Pinpoint the cell where the given text exists, returning its (X, Y) midpoint coordinate. 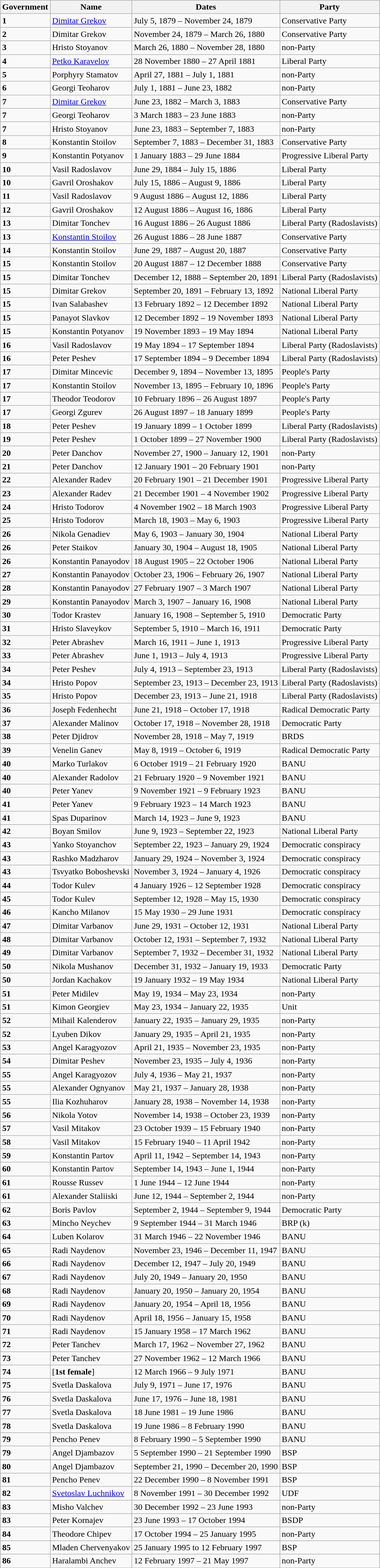
4 (25, 61)
3 (25, 48)
Peter Staikov (91, 547)
33 (25, 656)
October 12, 1931 – September 7, 1932 (206, 939)
35 (25, 696)
June 23, 1882 – March 3, 1883 (206, 102)
Nikola Yotov (91, 1115)
Georgi Zgurev (91, 413)
Boris Pavlov (91, 1209)
September 2, 1944 – September 9, 1944 (206, 1209)
25 (25, 520)
26 August 1897 – 18 January 1899 (206, 413)
19 January 1899 – 1 October 1899 (206, 426)
June 21, 1918 – October 17, 1918 (206, 710)
June 29, 1931 – October 12, 1931 (206, 926)
April 27, 1881 – July 1, 1881 (206, 75)
May 21, 1937 – January 28, 1938 (206, 1088)
74 (25, 1372)
24 (25, 507)
71 (25, 1331)
Alexander Staliiski (91, 1196)
October 23, 1906 – February 26, 1907 (206, 574)
Party (330, 7)
Ivan Salabashev (91, 304)
November 23, 1935 – July 4, 1936 (206, 1061)
8 February 1990 – 5 September 1990 (206, 1439)
BSDP (330, 1520)
Venelin Ganev (91, 750)
Government (25, 7)
17 September 1894 – 9 December 1894 (206, 358)
Peter Djidrov (91, 737)
June 1, 1913 – July 4, 1913 (206, 656)
29 (25, 602)
73 (25, 1358)
12 (25, 210)
76 (25, 1399)
4 November 1902 – 18 March 1903 (206, 507)
September 7, 1883 – December 31, 1883 (206, 142)
18 August 1905 – 22 October 1906 (206, 561)
66 (25, 1264)
Joseph Fedenhecht (91, 710)
July 9, 1971 – June 17, 1976 (206, 1385)
25 January 1995 to 12 February 1997 (206, 1547)
20 (25, 453)
81 (25, 1480)
Haralambi Anchev (91, 1561)
1 June 1944 – 12 June 1944 (206, 1182)
UDF (330, 1493)
July 20, 1949 – January 20, 1950 (206, 1277)
12 March 1966 – 9 July 1971 (206, 1372)
63 (25, 1223)
Panayot Slavkov (91, 318)
64 (25, 1236)
Mladen Chervenyakov (91, 1547)
December 9, 1894 – November 13, 1895 (206, 372)
January 29, 1924 – November 3, 1924 (206, 858)
42 (25, 831)
18 June 1981 – 19 June 1986 (206, 1412)
April 11, 1942 – September 14, 1943 (206, 1155)
September 12, 1928 – May 15, 1930 (206, 899)
11 (25, 196)
82 (25, 1493)
September 14, 1943 – June 1, 1944 (206, 1169)
Nikola Genadiev (91, 534)
Alexander Radolov (91, 777)
39 (25, 750)
September 22, 1923 – January 29, 1924 (206, 845)
Dates (206, 7)
June 9, 1923 – September 22, 1923 (206, 831)
14 (25, 250)
Yanko Stoyanchov (91, 845)
Dimitar Mincevic (91, 372)
22 December 1990 – 8 November 1991 (206, 1480)
30 (25, 615)
April 18, 1956 – January 15, 1958 (206, 1318)
59 (25, 1155)
July 4, 1936 – May 21, 1937 (206, 1075)
May 8, 1919 – October 6, 1919 (206, 750)
March 14, 1923 – June 9, 1923 (206, 818)
Lyuben Dikov (91, 1034)
Dimitar Peshev (91, 1061)
67 (25, 1277)
17 October 1994 – 25 January 1995 (206, 1534)
September 21, 1990 – December 20, 1990 (206, 1466)
Nikola Mushanov (91, 966)
37 (25, 723)
23 (25, 493)
9 February 1923 – 14 March 1923 (206, 804)
Ilia Kozhuharov (91, 1102)
2 (25, 34)
May 6, 1903 – January 30, 1904 (206, 534)
78 (25, 1426)
84 (25, 1534)
12 December 1892 – 19 November 1893 (206, 318)
68 (25, 1291)
46 (25, 912)
72 (25, 1345)
Luben Kolarov (91, 1236)
80 (25, 1466)
Kancho Milanov (91, 912)
19 November 1893 – 19 May 1894 (206, 331)
Alexander Ognyanov (91, 1088)
48 (25, 939)
November 24, 1879 – March 26, 1880 (206, 34)
27 November 1962 – 12 March 1966 (206, 1358)
8 (25, 142)
44 (25, 885)
15 February 1940 – 11 April 1942 (206, 1142)
77 (25, 1412)
July 15, 1886 – August 9, 1886 (206, 183)
Porphyry Stamatov (91, 75)
57 (25, 1129)
January 28, 1938 – November 14, 1938 (206, 1102)
January 30, 1904 – August 18, 1905 (206, 547)
21 February 1920 – 9 November 1921 (206, 777)
BRDS (330, 737)
26 August 1886 – 28 June 1887 (206, 237)
56 (25, 1115)
10 February 1896 – 26 August 1897 (206, 399)
49 (25, 953)
Rashko Madzharov (91, 858)
70 (25, 1318)
June 29, 1887 – August 20, 1887 (206, 250)
June 29, 1884 – July 15, 1886 (206, 169)
5 (25, 75)
November 28, 1918 – May 7, 1919 (206, 737)
September 5, 1910 – March 16, 1911 (206, 629)
21 (25, 466)
86 (25, 1561)
9 November 1921 – 9 February 1923 (206, 791)
Alexander Malinov (91, 723)
45 (25, 899)
6 October 1919 – 21 February 1920 (206, 764)
9 (25, 155)
9 September 1944 – 31 March 1946 (206, 1223)
December 12, 1947 – July 20, 1949 (206, 1264)
31 (25, 629)
47 (25, 926)
June 12, 1944 – September 2, 1944 (206, 1196)
19 May 1894 – 17 September 1894 (206, 345)
Peter Midilev (91, 993)
38 (25, 737)
Tsvyatko Boboshevski (91, 872)
21 December 1901 – 4 November 1902 (206, 493)
65 (25, 1250)
5 September 1990 – 21 September 1990 (206, 1453)
April 21, 1935 – November 23, 1935 (206, 1048)
31 March 1946 – 22 November 1946 (206, 1236)
June 23, 1883 – September 7, 1883 (206, 129)
November 23, 1946 – December 11, 1947 (206, 1250)
Mihail Kalenderov (91, 1020)
20 February 1901 – 21 December 1901 (206, 480)
8 November 1991 – 30 December 1992 (206, 1493)
December 12, 1888 – September 20, 1891 (206, 277)
Spas Duparinov (91, 818)
July 5, 1879 – November 24, 1879 (206, 21)
23 June 1993 – 17 October 1994 (206, 1520)
54 (25, 1061)
Svetoslav Luchnikov (91, 1493)
15 January 1958 – 17 March 1962 (206, 1331)
28 November 1880 – 27 April 1881 (206, 61)
[1st female] (91, 1372)
BRP (k) (330, 1223)
Mincho Neychev (91, 1223)
January 29, 1935 – April 21, 1935 (206, 1034)
Peter Kornajev (91, 1520)
4 January 1926 – 12 September 1928 (206, 885)
May 19, 1934 – May 23, 1934 (206, 993)
November 13, 1895 – February 10, 1896 (206, 385)
19 (25, 439)
March 26, 1880 – November 28, 1880 (206, 48)
19 June 1986 – 8 February 1990 (206, 1426)
53 (25, 1048)
Petko Karavelov (91, 61)
28 (25, 588)
27 February 1907 – 3 March 1907 (206, 588)
15 May 1930 – 29 June 1931 (206, 912)
9 August 1886 – August 12, 1886 (206, 196)
September 20, 1891 – February 13, 1892 (206, 291)
75 (25, 1385)
20 August 1887 – 12 December 1888 (206, 264)
December 23, 1913 – June 21, 1918 (206, 696)
Rousse Russev (91, 1182)
30 December 1992 – 23 June 1993 (206, 1507)
36 (25, 710)
3 March 1883 – 23 June 1883 (206, 115)
1 (25, 21)
12 February 1997 – 21 May 1997 (206, 1561)
60 (25, 1169)
January 20, 1950 – January 20, 1954 (206, 1291)
March 16, 1911 – June 1, 1913 (206, 642)
January 16, 1908 – September 5, 1910 (206, 615)
27 (25, 574)
November 14, 1938 – October 23, 1939 (206, 1115)
November 3, 1924 – January 4, 1926 (206, 872)
1 January 1883 – 29 June 1884 (206, 155)
22 (25, 480)
12 January 1901 – 20 February 1901 (206, 466)
May 23, 1934 – January 22, 1935 (206, 1007)
1 October 1899 – 27 November 1900 (206, 439)
19 January 1932 – 19 May 1934 (206, 980)
January 22, 1935 – January 29, 1935 (206, 1020)
16 August 1886 – 26 August 1886 (206, 223)
July 1, 1881 – June 23, 1882 (206, 88)
March 3, 1907 – January 16, 1908 (206, 602)
Kimon Georgiev (91, 1007)
Marko Turlakov (91, 764)
November 27, 1900 – January 12, 1901 (206, 453)
January 20, 1954 – April 18, 1956 (206, 1304)
Boyan Smilov (91, 831)
58 (25, 1142)
September 23, 1913 – December 23, 1913 (206, 683)
September 7, 1932 – December 31, 1932 (206, 953)
69 (25, 1304)
12 August 1886 – August 16, 1886 (206, 210)
32 (25, 642)
March 18, 1903 – May 6, 1903 (206, 520)
Hristo Slaveykov (91, 629)
October 17, 1918 – November 28, 1918 (206, 723)
Todor Krastev (91, 615)
June 17, 1976 – June 18, 1981 (206, 1399)
Theodor Teodorov (91, 399)
March 17, 1962 – November 27, 1962 (206, 1345)
Unit (330, 1007)
85 (25, 1547)
6 (25, 88)
23 October 1939 – 15 February 1940 (206, 1129)
December 31, 1932 – January 19, 1933 (206, 966)
Theodore Chipev (91, 1534)
Misho Valchev (91, 1507)
July 4, 1913 – September 23, 1913 (206, 669)
18 (25, 426)
62 (25, 1209)
Name (91, 7)
13 February 1892 – 12 December 1892 (206, 304)
Jordan Kachakov (91, 980)
